For the text-containing cell, return its midpoint in [X, Y] coordinate format. 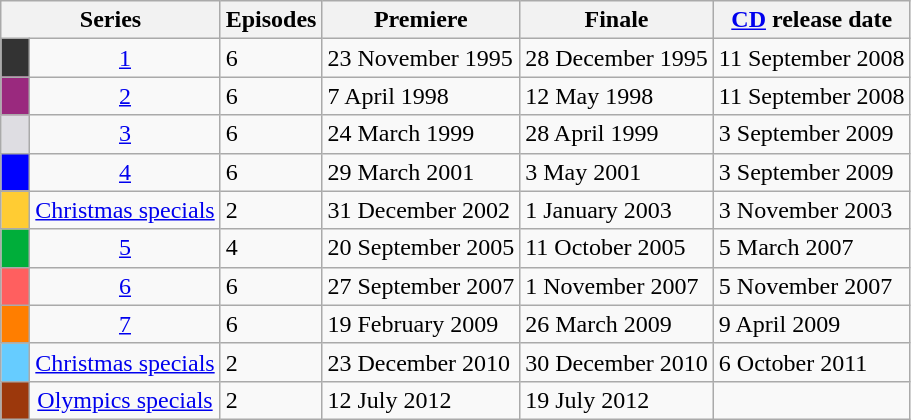
30 December 2010 [617, 362]
Premiere [421, 20]
23 November 1995 [421, 58]
1 November 2007 [617, 286]
CD release date [812, 20]
27 September 2007 [421, 286]
20 September 2005 [421, 248]
28 April 1999 [617, 134]
11 October 2005 [617, 248]
12 May 1998 [617, 96]
6 October 2011 [812, 362]
7 April 1998 [421, 96]
7 [125, 324]
Series [110, 20]
29 March 2001 [421, 172]
3 May 2001 [617, 172]
19 July 2012 [617, 400]
5 November 2007 [812, 286]
1 [125, 58]
3 [125, 134]
28 December 1995 [617, 58]
Olympics specials [125, 400]
3 November 2003 [812, 210]
Finale [617, 20]
24 March 1999 [421, 134]
31 December 2002 [421, 210]
23 December 2010 [421, 362]
19 February 2009 [421, 324]
9 April 2009 [812, 324]
26 March 2009 [617, 324]
Episodes [271, 20]
5 [125, 248]
12 July 2012 [421, 400]
5 March 2007 [812, 248]
1 January 2003 [617, 210]
